Scan for the cell matching the given text and deliver its (x, y) coordinate at center. 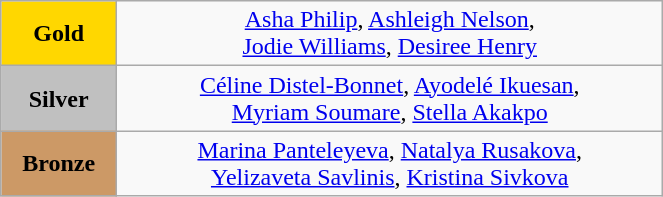
Céline Distel-Bonnet, Ayodelé Ikuesan, Myriam Soumare, Stella Akakpo (390, 98)
Marina Panteleyeva, Natalya Rusakova, Yelizaveta Savlinis, Kristina Sivkova (390, 164)
Bronze (59, 164)
Gold (59, 34)
Asha Philip, Ashleigh Nelson, Jodie Williams, Desiree Henry (390, 34)
Silver (59, 98)
